Find where the given text appears and provide that cell's center as (x, y) coordinate. 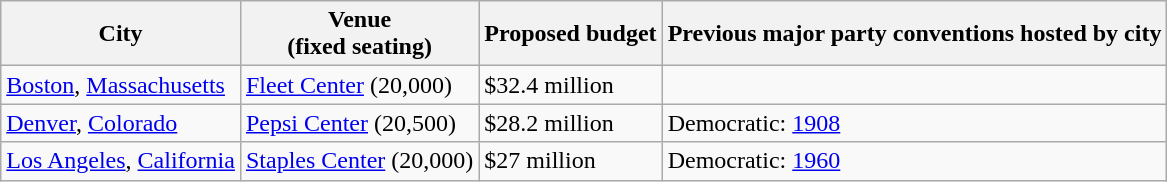
$32.4 million (570, 85)
Democratic: 1908 (914, 123)
$27 million (570, 161)
Staples Center (20,000) (359, 161)
Los Angeles, California (121, 161)
Fleet Center (20,000) (359, 85)
$28.2 million (570, 123)
Denver, Colorado (121, 123)
City (121, 34)
Proposed budget (570, 34)
Boston, Massachusetts (121, 85)
Democratic: 1960 (914, 161)
Pepsi Center (20,500) (359, 123)
Previous major party conventions hosted by city (914, 34)
Venue(fixed seating) (359, 34)
